From the cell containing the given text, extract its center point as (x, y) coordinate. 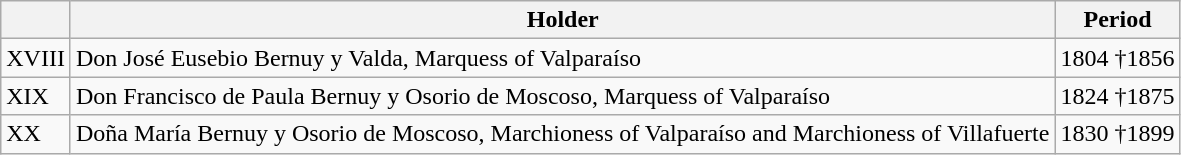
Don José Eusebio Bernuy y Valda, Marquess of Valparaíso (562, 58)
Don Francisco de Paula Bernuy y Osorio de Moscoso, Marquess of Valparaíso (562, 96)
1830 †1899 (1118, 134)
XVIII (36, 58)
1804 †1856 (1118, 58)
XX (36, 134)
Holder (562, 20)
1824 †1875 (1118, 96)
XIX (36, 96)
Period (1118, 20)
Doña María Bernuy y Osorio de Moscoso, Marchioness of Valparaíso and Marchioness of Villafuerte (562, 134)
